Pinpoint the cell where the given text exists, returning its [x, y] midpoint coordinate. 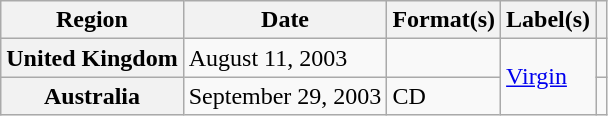
United Kingdom [92, 58]
Australia [92, 96]
CD [444, 96]
Format(s) [444, 20]
September 29, 2003 [285, 96]
August 11, 2003 [285, 58]
Label(s) [548, 20]
Region [92, 20]
Date [285, 20]
Virgin [548, 77]
